Locate the cell with the specified text and output its (x, y) center coordinate. 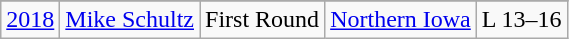
2018 (30, 20)
Mike Schultz (130, 20)
L 13–16 (522, 20)
Northern Iowa (401, 20)
First Round (262, 20)
